Determine the (X, Y) coordinate at the center of the cell enclosing the given text.  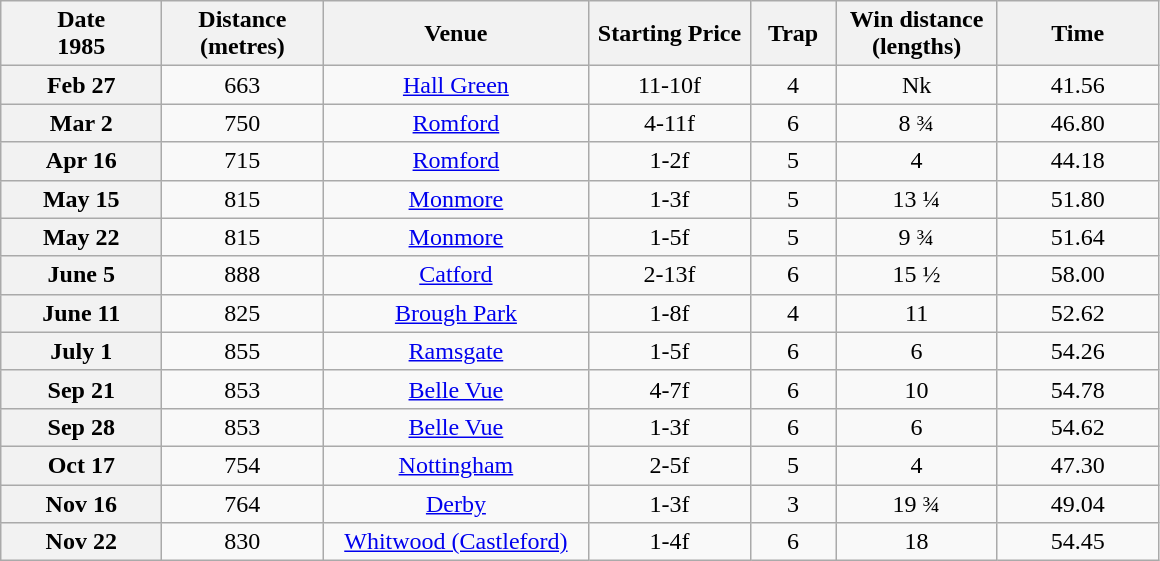
Nk (916, 85)
Derby (456, 503)
715 (242, 161)
Venue (456, 34)
Sep 28 (82, 427)
10 (916, 389)
4-7f (670, 389)
May 22 (82, 237)
41.56 (1078, 85)
18 (916, 542)
13 ¼ (916, 199)
Time (1078, 34)
58.00 (1078, 275)
May 15 (82, 199)
Ramsgate (456, 351)
764 (242, 503)
Win distance (lengths) (916, 34)
Sep 21 (82, 389)
8 ¾ (916, 123)
July 1 (82, 351)
Distance(metres) (242, 34)
Hall Green (456, 85)
1-4f (670, 542)
19 ¾ (916, 503)
1-2f (670, 161)
3 (793, 503)
Nov 22 (82, 542)
Nottingham (456, 465)
Mar 2 (82, 123)
June 5 (82, 275)
June 11 (82, 313)
46.80 (1078, 123)
1-8f (670, 313)
Feb 27 (82, 85)
11-10f (670, 85)
750 (242, 123)
4-11f (670, 123)
Starting Price (670, 34)
Whitwood (Castleford) (456, 542)
54.45 (1078, 542)
663 (242, 85)
Nov 16 (82, 503)
825 (242, 313)
11 (916, 313)
15 ½ (916, 275)
52.62 (1078, 313)
830 (242, 542)
2-5f (670, 465)
54.26 (1078, 351)
Catford (456, 275)
44.18 (1078, 161)
Date1985 (82, 34)
54.62 (1078, 427)
855 (242, 351)
9 ¾ (916, 237)
51.64 (1078, 237)
2-13f (670, 275)
754 (242, 465)
54.78 (1078, 389)
Trap (793, 34)
Oct 17 (82, 465)
47.30 (1078, 465)
51.80 (1078, 199)
Brough Park (456, 313)
49.04 (1078, 503)
888 (242, 275)
Apr 16 (82, 161)
